Extract the (X, Y) coordinate from the center of the cell holding the provided text.  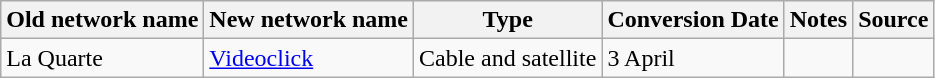
La Quarte (102, 58)
3 April (693, 58)
Type (508, 20)
New network name (309, 20)
Old network name (102, 20)
Notes (818, 20)
Source (894, 20)
Videoclick (309, 58)
Conversion Date (693, 20)
Cable and satellite (508, 58)
